Return (X, Y) of the center of cell containing provided text 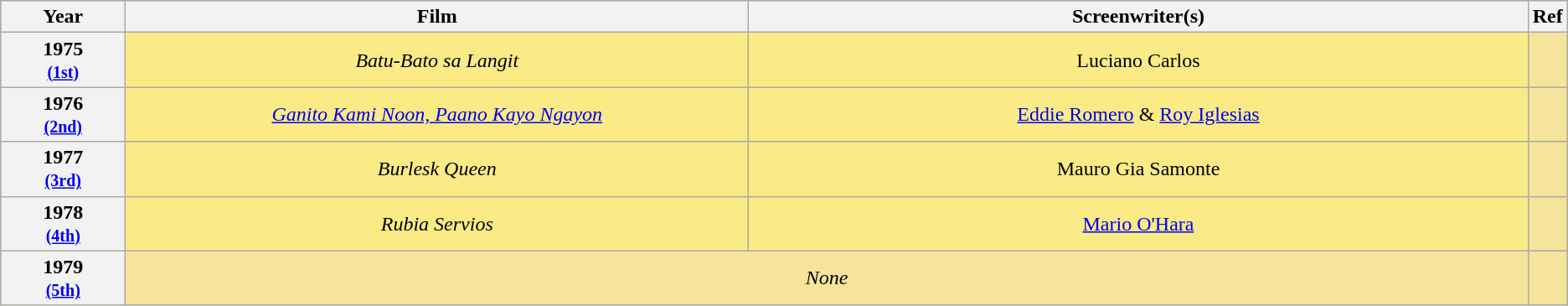
1979 (5th) (64, 278)
1978 (4th) (64, 223)
1976 (2nd) (64, 114)
Luciano Carlos (1138, 60)
Film (437, 17)
Batu-Bato sa Langit (437, 60)
Eddie Romero & Roy Iglesias (1138, 114)
Rubia Servios (437, 223)
Mario O'Hara (1138, 223)
Screenwriter(s) (1138, 17)
Burlesk Queen (437, 169)
None (827, 278)
1975 (1st) (64, 60)
Year (64, 17)
Ganito Kami Noon, Paano Kayo Ngayon (437, 114)
Mauro Gia Samonte (1138, 169)
1977 (3rd) (64, 169)
Ref (1548, 17)
